For the text-containing cell, return its midpoint in (X, Y) coordinate format. 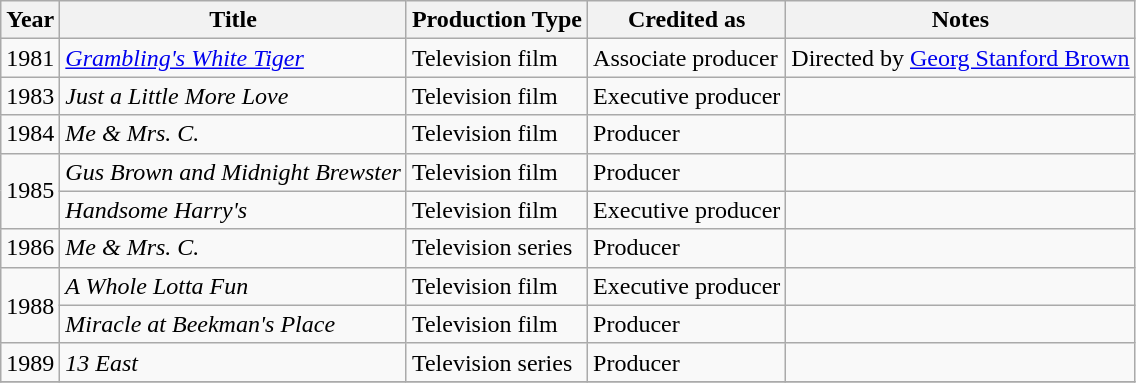
Credited as (687, 20)
Associate producer (687, 58)
13 East (234, 362)
1981 (30, 58)
1983 (30, 96)
1986 (30, 248)
Just a Little More Love (234, 96)
Title (234, 20)
1988 (30, 305)
Handsome Harry's (234, 210)
Notes (960, 20)
1985 (30, 191)
1984 (30, 134)
Gus Brown and Midnight Brewster (234, 172)
Production Type (496, 20)
Grambling's White Tiger (234, 58)
1989 (30, 362)
Miracle at Beekman's Place (234, 324)
Year (30, 20)
A Whole Lotta Fun (234, 286)
Directed by Georg Stanford Brown (960, 58)
